Capture the cell that displays the provided text and extract its (X, Y) central coordinate. 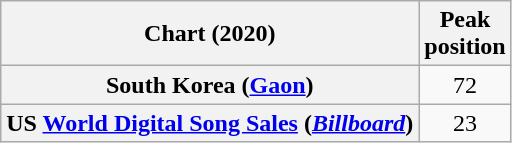
72 (465, 85)
South Korea (Gaon) (210, 85)
23 (465, 123)
Peakposition (465, 34)
US World Digital Song Sales (Billboard) (210, 123)
Chart (2020) (210, 34)
